Pinpoint the cell where the given text exists, returning its (X, Y) midpoint coordinate. 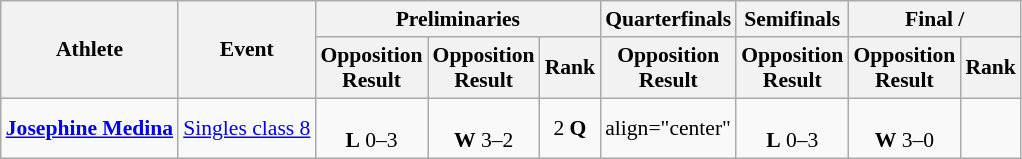
Quarterfinals (668, 19)
Final / (934, 19)
Josephine Medina (90, 128)
align="center" (668, 128)
W 3–2 (484, 128)
Semifinals (792, 19)
Athlete (90, 50)
2 Q (570, 128)
Singles class 8 (246, 128)
W 3–0 (904, 128)
Event (246, 50)
Preliminaries (458, 19)
